Identify which cell holds the provided text, then report its (X, Y) central coordinate. 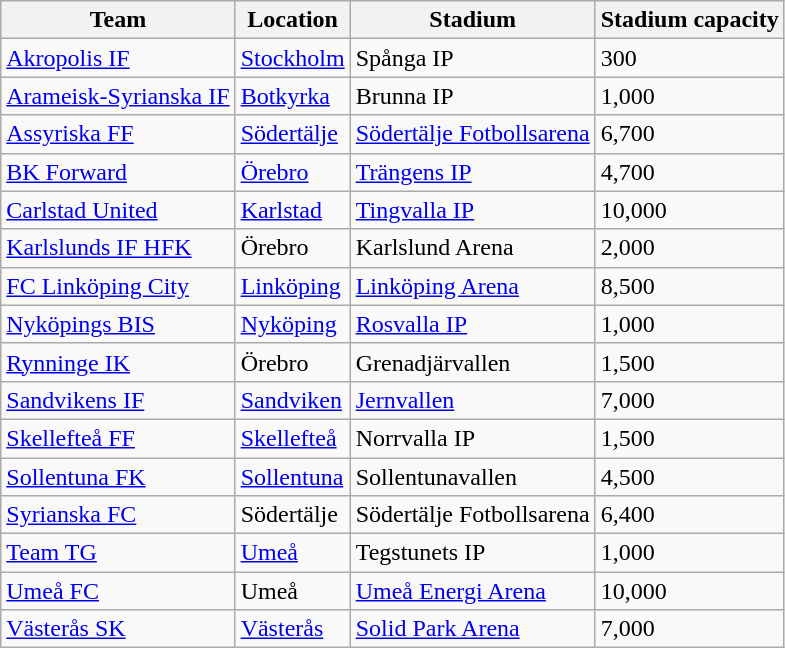
Stockholm (292, 58)
Västerås (292, 629)
Linköping (292, 286)
Trängens IP (472, 172)
Team (118, 20)
6,400 (690, 515)
Rynninge IK (118, 362)
Sandvikens IF (118, 400)
Sollentuna FK (118, 477)
Skellefteå (292, 438)
Tegstunets IP (472, 553)
Nyköpings BIS (118, 324)
Akropolis IF (118, 58)
Carlstad United (118, 210)
Solid Park Arena (472, 629)
Tingvalla IP (472, 210)
Sollentuna (292, 477)
Botkyrka (292, 96)
FC Linköping City (118, 286)
Team TG (118, 553)
Jernvallen (472, 400)
4,500 (690, 477)
Linköping Arena (472, 286)
4,700 (690, 172)
Stadium capacity (690, 20)
Karlstad (292, 210)
8,500 (690, 286)
Assyriska FF (118, 134)
Arameisk-Syrianska IF (118, 96)
Grenadjärvallen (472, 362)
Sollentunavallen (472, 477)
BK Forward (118, 172)
Skellefteå FF (118, 438)
Umeå FC (118, 591)
2,000 (690, 248)
Karlslund Arena (472, 248)
Stadium (472, 20)
Karlslunds IF HFK (118, 248)
Spånga IP (472, 58)
Rosvalla IP (472, 324)
6,700 (690, 134)
Syrianska FC (118, 515)
Västerås SK (118, 629)
Norrvalla IP (472, 438)
Umeå Energi Arena (472, 591)
Nyköping (292, 324)
Location (292, 20)
Sandviken (292, 400)
300 (690, 58)
Brunna IP (472, 96)
